Find where the given text appears and provide that cell's center as (X, Y) coordinate. 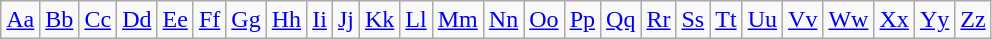
Cc (98, 20)
Xx (894, 20)
Rr (658, 20)
Ii (320, 20)
Ee (175, 20)
Jj (346, 20)
Dd (137, 20)
Uu (762, 20)
Kk (379, 20)
Bb (60, 20)
Nn (503, 20)
Ll (416, 20)
Mm (458, 20)
Ww (848, 20)
Zz (973, 20)
Yy (934, 20)
Ff (209, 20)
Gg (246, 20)
Aa (20, 20)
Tt (726, 20)
Oo (544, 20)
Ss (693, 20)
Hh (286, 20)
Qq (621, 20)
Vv (803, 20)
Pp (582, 20)
